Scan for the cell matching the given text and deliver its [x, y] coordinate at center. 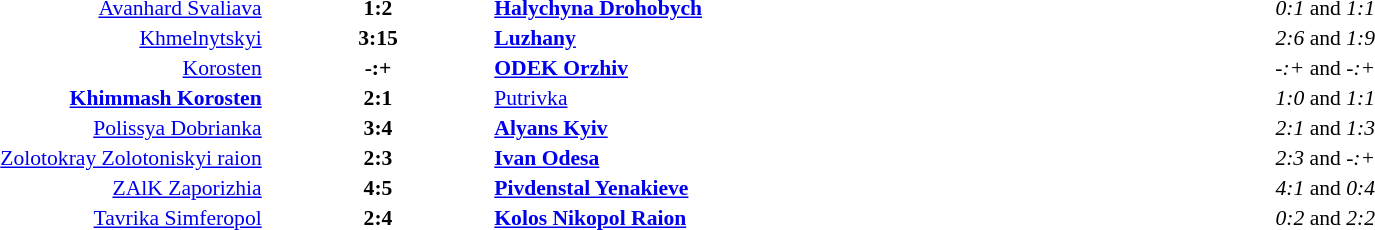
Pivdenstal Yenakieve [682, 188]
Luzhany [682, 38]
-:+ [378, 68]
2:3 [378, 158]
Ivan Odesa [682, 158]
4:5 [378, 188]
3:4 [378, 128]
Putrivka [682, 98]
Alyans Kyiv [682, 128]
2:1 [378, 98]
ODEK Orzhiv [682, 68]
3:15 [378, 38]
